Locate the cell with the specified text and output its [X, Y] center coordinate. 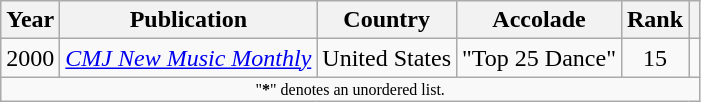
Accolade [540, 20]
United States [387, 58]
Country [387, 20]
"Top 25 Dance" [540, 58]
Year [30, 20]
15 [654, 58]
Publication [188, 20]
2000 [30, 58]
"*" denotes an unordered list. [350, 89]
Rank [654, 20]
CMJ New Music Monthly [188, 58]
